Extract the (X, Y) coordinate from the center of the cell holding the provided text.  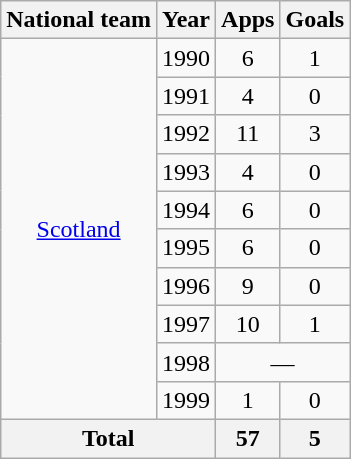
1996 (186, 286)
11 (248, 134)
1994 (186, 210)
1990 (186, 58)
Apps (248, 20)
1991 (186, 96)
1995 (186, 248)
1998 (186, 362)
1999 (186, 400)
10 (248, 324)
9 (248, 286)
1993 (186, 172)
1997 (186, 324)
1992 (186, 134)
National team (79, 20)
Total (108, 438)
— (283, 362)
5 (315, 438)
Year (186, 20)
57 (248, 438)
Scotland (79, 230)
3 (315, 134)
Goals (315, 20)
